Output the [x, y] coordinate of the center of the cell containing the given text.  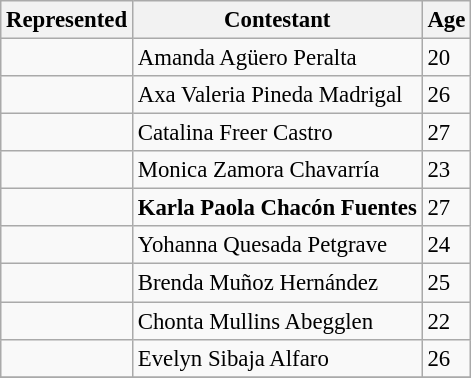
Brenda Muñoz Hernández [277, 283]
Age [446, 20]
Contestant [277, 20]
Amanda Agüero Peralta [277, 58]
22 [446, 321]
Karla Paola Chacón Fuentes [277, 208]
Catalina Freer Castro [277, 133]
20 [446, 58]
Yohanna Quesada Petgrave [277, 245]
Axa Valeria Pineda Madrigal [277, 95]
Monica Zamora Chavarría [277, 170]
24 [446, 245]
Evelyn Sibaja Alfaro [277, 358]
23 [446, 170]
Chonta Mullins Abegglen [277, 321]
Represented [67, 20]
25 [446, 283]
